Scan for the cell matching the given text and deliver its (x, y) coordinate at center. 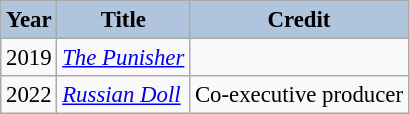
Co-executive producer (300, 95)
2022 (29, 95)
The Punisher (124, 58)
2019 (29, 58)
Title (124, 20)
Year (29, 20)
Credit (300, 20)
Russian Doll (124, 95)
